Pinpoint the cell where the given text exists, returning its [X, Y] midpoint coordinate. 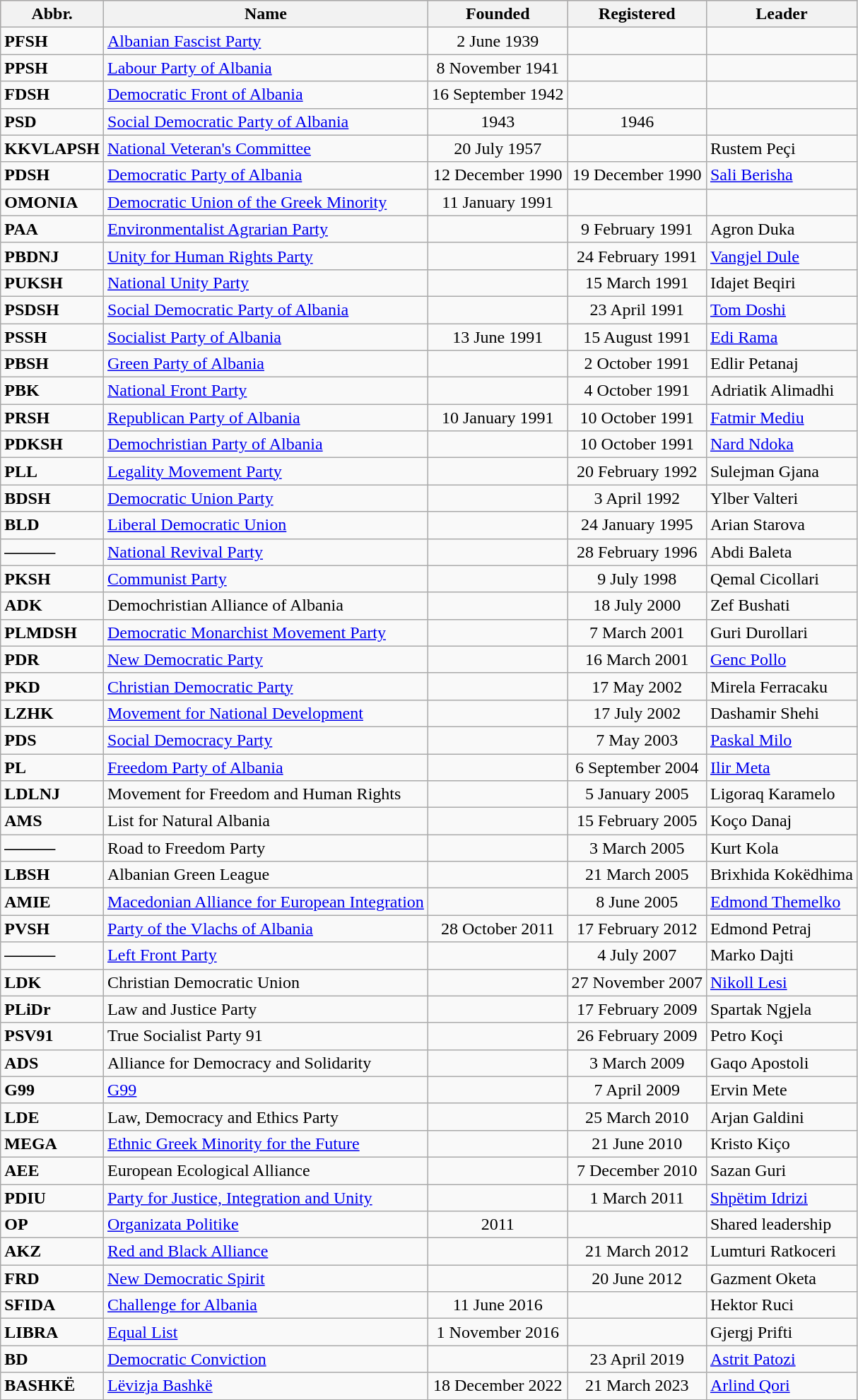
Arian Starova [782, 525]
Democratic Union of the Greek Minority [266, 202]
Idajet Beqiri [782, 283]
Spartak Ngjela [782, 1009]
Arjan Galdini [782, 1117]
Ervin Mete [782, 1090]
True Socialist Party 91 [266, 1036]
Labour Party of Albania [266, 68]
Ligoraq Karamelo [782, 794]
Ylber Valteri [782, 498]
PDR [52, 659]
1 March 2011 [637, 1198]
Paskal Milo [782, 740]
Albanian Green League [266, 875]
Zef Bushati [782, 606]
Legality Movement Party [266, 471]
Liberal Democratic Union [266, 525]
Tom Doshi [782, 310]
Democratic Front of Albania [266, 95]
16 September 1942 [498, 95]
PL [52, 767]
PDKSH [52, 445]
Socialist Party of Albania [266, 337]
20 February 1992 [637, 471]
23 April 2019 [637, 1359]
New Democratic Party [266, 659]
European Ecological Alliance [266, 1170]
Vangjel Dule [782, 256]
PLiDr [52, 1009]
Left Front Party [266, 955]
Ilir Meta [782, 767]
Brixhida Kokëdhima [782, 875]
OMONIA [52, 202]
Demochristian Party of Albania [266, 445]
Freedom Party of Albania [266, 767]
Communist Party [266, 579]
Arlind Qori [782, 1386]
Red and Black Alliance [266, 1252]
PSDSH [52, 310]
21 March 2005 [637, 875]
Petro Koçi [782, 1036]
Law, Democracy and Ethics Party [266, 1117]
PKD [52, 686]
Christian Democratic Union [266, 982]
1 November 2016 [498, 1332]
11 June 2016 [498, 1305]
7 March 2001 [637, 633]
Sazan Guri [782, 1170]
Republican Party of Albania [266, 418]
Founded [498, 14]
Democratic Party of Albania [266, 175]
New Democratic Spirit [266, 1278]
Gaqo Apostoli [782, 1063]
AKZ [52, 1252]
LDK [52, 982]
Adriatik Alimadhi [782, 391]
List for Natural Albania [266, 821]
21 March 2012 [637, 1252]
PKSH [52, 579]
13 June 1991 [498, 337]
PLL [52, 471]
21 June 2010 [637, 1143]
Mirela Ferracaku [782, 686]
LDE [52, 1117]
PSSH [52, 337]
Astrit Patozi [782, 1359]
Kristo Kiço [782, 1143]
PBK [52, 391]
12 December 1990 [498, 175]
Marko Dajti [782, 955]
19 December 1990 [637, 175]
PUKSH [52, 283]
26 February 2009 [637, 1036]
15 March 1991 [637, 283]
PFSH [52, 41]
Lëvizja Bashkë [266, 1386]
Gjergj Prifti [782, 1332]
Dashamir Shehi [782, 713]
FDSH [52, 95]
Albanian Fascist Party [266, 41]
15 February 2005 [637, 821]
LBSH [52, 875]
Edi Rama [782, 337]
16 March 2001 [637, 659]
Nard Ndoka [782, 445]
BD [52, 1359]
KKVLAPSH [52, 148]
National Unity Party [266, 283]
1946 [637, 122]
Challenge for Albania [266, 1305]
Edmond Petraj [782, 929]
Koço Danaj [782, 821]
Green Party of Albania [266, 364]
National Revival Party [266, 552]
National Front Party [266, 391]
BDSH [52, 498]
Law and Justice Party [266, 1009]
AEE [52, 1170]
MEGA [52, 1143]
PRSH [52, 418]
28 October 2011 [498, 929]
Fatmir Mediu [782, 418]
3 April 1992 [637, 498]
9 July 1998 [637, 579]
25 March 2010 [637, 1117]
11 January 1991 [498, 202]
Equal List [266, 1332]
Democratic Union Party [266, 498]
20 June 2012 [637, 1278]
Demochristian Alliance of Albania [266, 606]
7 April 2009 [637, 1090]
17 May 2002 [637, 686]
Shpëtim Idrizi [782, 1198]
Macedonian Alliance for European Integration [266, 902]
National Veteran's Committee [266, 148]
23 April 1991 [637, 310]
Movement for National Development [266, 713]
PBDNJ [52, 256]
PAA [52, 229]
Nikoll Lesi [782, 982]
Edmond Themelko [782, 902]
Ethnic Greek Minority for the Future [266, 1143]
Agron Duka [782, 229]
18 July 2000 [637, 606]
PDS [52, 740]
17 February 2012 [637, 929]
Kurt Kola [782, 848]
Environmentalist Agrarian Party [266, 229]
Leader [782, 14]
FRD [52, 1278]
Democratic Monarchist Movement Party [266, 633]
ADS [52, 1063]
2 October 1991 [637, 364]
5 January 2005 [637, 794]
8 June 2005 [637, 902]
24 January 1995 [637, 525]
Abdi Baleta [782, 552]
Alliance for Democracy and Solidarity [266, 1063]
PPSH [52, 68]
PBSH [52, 364]
PLMDSH [52, 633]
4 October 1991 [637, 391]
PDIU [52, 1198]
Guri Durollari [782, 633]
AMS [52, 821]
BASHKË [52, 1386]
Social Democracy Party [266, 740]
Movement for Freedom and Human Rights [266, 794]
17 February 2009 [637, 1009]
Name [266, 14]
Lumturi Ratkoceri [782, 1252]
7 December 2010 [637, 1170]
9 February 1991 [637, 229]
Sali Berisha [782, 175]
1943 [498, 122]
BLD [52, 525]
28 February 1996 [637, 552]
Democratic Conviction [266, 1359]
10 January 1991 [498, 418]
2011 [498, 1225]
Qemal Cicollari [782, 579]
Hektor Ruci [782, 1305]
AMIE [52, 902]
LIBRA [52, 1332]
Registered [637, 14]
Party of the Vlachs of Albania [266, 929]
Gazment Oketa [782, 1278]
21 March 2023 [637, 1386]
15 August 1991 [637, 337]
Sulejman Gjana [782, 471]
Unity for Human Rights Party [266, 256]
4 July 2007 [637, 955]
PSV91 [52, 1036]
SFIDA [52, 1305]
LZHK [52, 713]
Road to Freedom Party [266, 848]
8 November 1941 [498, 68]
6 September 2004 [637, 767]
Organizata Politike [266, 1225]
7 May 2003 [637, 740]
Christian Democratic Party [266, 686]
3 March 2009 [637, 1063]
OP [52, 1225]
3 March 2005 [637, 848]
PDSH [52, 175]
Genc Pollo [782, 659]
20 July 1957 [498, 148]
Party for Justice, Integration and Unity [266, 1198]
Edlir Petanaj [782, 364]
27 November 2007 [637, 982]
Abbr. [52, 14]
18 December 2022 [498, 1386]
24 February 1991 [637, 256]
Shared leadership [782, 1225]
Rustem Peçi [782, 148]
17 July 2002 [637, 713]
2 June 1939 [498, 41]
ADK [52, 606]
PVSH [52, 929]
PSD [52, 122]
LDLNJ [52, 794]
